Output the (x, y) coordinate of the center of the cell containing the given text.  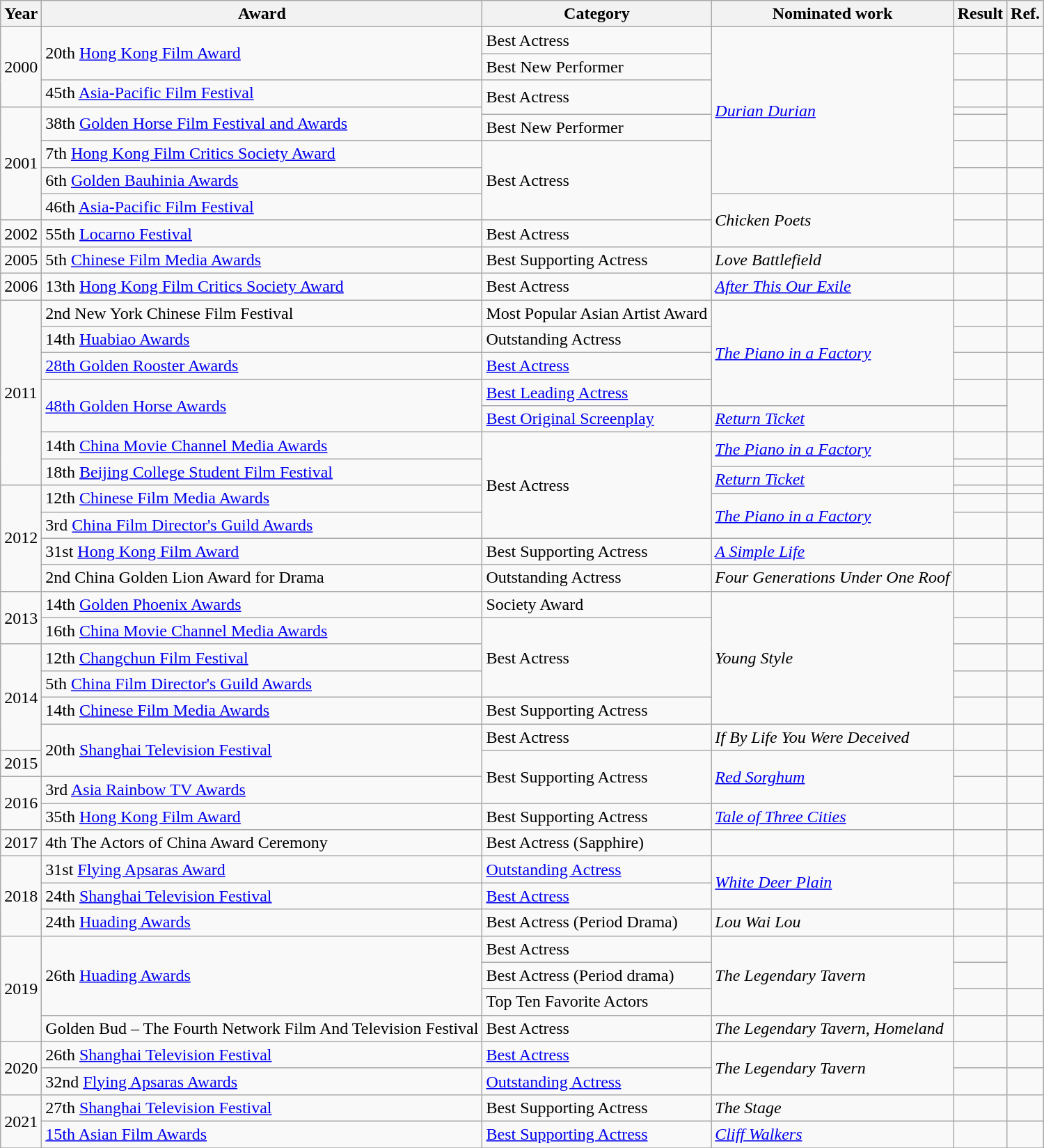
5th Chinese Film Media Awards (262, 260)
2nd China Golden Lion Award for Drama (262, 578)
14th Golden Phoenix Awards (262, 604)
14th Huabiao Awards (262, 340)
6th Golden Bauhinia Awards (262, 180)
Nominated work (832, 14)
Cliff Walkers (832, 1134)
2014 (21, 697)
Golden Bud – The Fourth Network Film And Television Festival (262, 1028)
15th Asian Film Awards (262, 1134)
2011 (21, 392)
32nd Flying Apsaras Awards (262, 1081)
5th China Film Director's Guild Awards (262, 684)
Lou Wai Lou (832, 922)
2016 (21, 803)
48th Golden Horse Awards (262, 406)
Best Leading Actress (597, 393)
14th China Movie Channel Media Awards (262, 446)
27th Shanghai Television Festival (262, 1108)
2017 (21, 843)
4th The Actors of China Award Ceremony (262, 843)
38th Golden Horse Film Festival and Awards (262, 124)
Chicken Poets (832, 220)
2nd New York Chinese Film Festival (262, 313)
14th Chinese Film Media Awards (262, 710)
31st Hong Kong Film Award (262, 551)
55th Locarno Festival (262, 233)
Four Generations Under One Roof (832, 578)
Best Original Screenplay (597, 419)
2021 (21, 1121)
2006 (21, 286)
2012 (21, 538)
If By Life You Were Deceived (832, 737)
31st Flying Apsaras Award (262, 870)
Ref. (1026, 14)
3rd China Film Director's Guild Awards (262, 525)
45th Asia-Pacific Film Festival (262, 93)
26th Huading Awards (262, 975)
Best Actress (Sapphire) (597, 843)
Result (980, 14)
2015 (21, 764)
Love Battlefield (832, 260)
White Deer Plain (832, 883)
28th Golden Rooster Awards (262, 366)
After This Our Exile (832, 286)
12th Chinese Film Media Awards (262, 498)
Most Popular Asian Artist Award (597, 313)
Red Sorghum (832, 777)
Society Award (597, 604)
35th Hong Kong Film Award (262, 817)
20th Hong Kong Film Award (262, 54)
Best Actress (Period drama) (597, 975)
2001 (21, 163)
26th Shanghai Television Festival (262, 1055)
2020 (21, 1068)
24th Shanghai Television Festival (262, 896)
The Legendary Tavern, Homeland (832, 1028)
Year (21, 14)
20th Shanghai Television Festival (262, 750)
2000 (21, 67)
7th Hong Kong Film Critics Society Award (262, 154)
2005 (21, 260)
16th China Movie Channel Media Awards (262, 631)
Top Ten Favorite Actors (597, 1002)
2018 (21, 896)
Young Style (832, 657)
Award (262, 14)
Tale of Three Cities (832, 817)
13th Hong Kong Film Critics Society Award (262, 286)
Category (597, 14)
The Stage (832, 1108)
3rd Asia Rainbow TV Awards (262, 790)
2002 (21, 233)
24th Huading Awards (262, 922)
46th Asia-Pacific Film Festival (262, 207)
2019 (21, 989)
Best Actress (Period Drama) (597, 922)
2013 (21, 618)
18th Beijing College Student Film Festival (262, 472)
12th Changchun Film Festival (262, 657)
Durian Durian (832, 110)
A Simple Life (832, 551)
